Identify which cell holds the provided text, then report its (x, y) central coordinate. 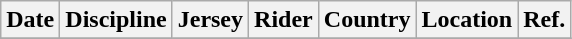
Country (367, 20)
Rider (284, 20)
Jersey (210, 20)
Date (30, 20)
Discipline (116, 20)
Location (467, 20)
Ref. (544, 20)
